Capture the cell that displays the provided text and extract its (x, y) central coordinate. 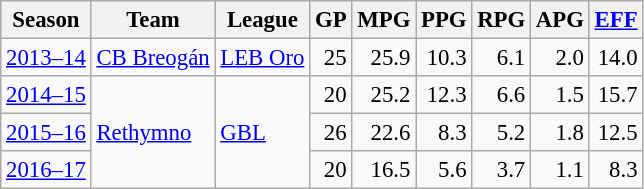
GP (331, 20)
5.6 (444, 170)
10.3 (444, 58)
MPG (384, 20)
6.6 (502, 95)
14.0 (616, 58)
Team (153, 20)
15.7 (616, 95)
LEB Oro (262, 58)
2.0 (560, 58)
25.9 (384, 58)
PPG (444, 20)
1.8 (560, 133)
APG (560, 20)
6.1 (502, 58)
1.5 (560, 95)
RPG (502, 20)
12.3 (444, 95)
Season (46, 20)
12.5 (616, 133)
16.5 (384, 170)
25.2 (384, 95)
2014–15 (46, 95)
GBL (262, 132)
3.7 (502, 170)
CB Breogán (153, 58)
5.2 (502, 133)
2016–17 (46, 170)
1.1 (560, 170)
25 (331, 58)
League (262, 20)
2015–16 (46, 133)
2013–14 (46, 58)
22.6 (384, 133)
26 (331, 133)
EFF (616, 20)
Rethymno (153, 132)
